Capture the cell that displays the provided text and extract its (x, y) central coordinate. 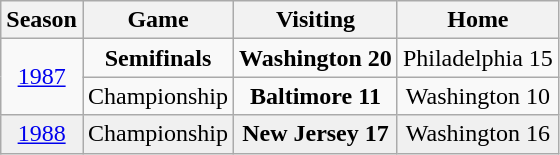
Visiting (316, 20)
Baltimore 11 (316, 96)
Washington 10 (478, 96)
Semifinals (158, 58)
Washington 20 (316, 58)
Game (158, 20)
Home (478, 20)
1988 (42, 134)
Season (42, 20)
Philadelphia 15 (478, 58)
New Jersey 17 (316, 134)
Washington 16 (478, 134)
1987 (42, 77)
